Search for the cell housing the specified text and yield its (X, Y) center coordinate. 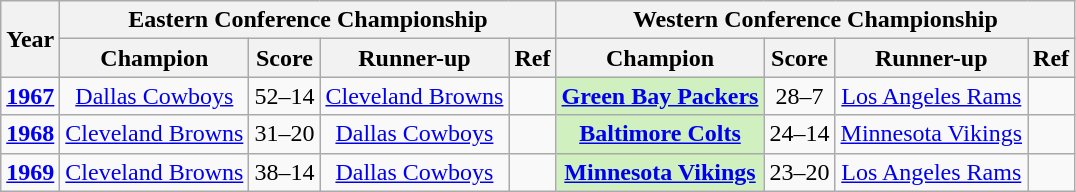
Year (30, 39)
52–14 (284, 96)
31–20 (284, 134)
Green Bay Packers (660, 96)
23–20 (800, 172)
Eastern Conference Championship (308, 20)
1968 (30, 134)
28–7 (800, 96)
38–14 (284, 172)
1969 (30, 172)
24–14 (800, 134)
1967 (30, 96)
Baltimore Colts (660, 134)
Western Conference Championship (816, 20)
